Extract the [x, y] coordinate from the center of the cell holding the provided text.  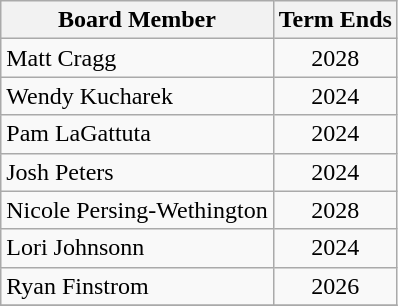
Board Member [137, 20]
Lori Johnsonn [137, 248]
Matt Cragg [137, 58]
Ryan Finstrom [137, 286]
2026 [335, 286]
Wendy Kucharek [137, 96]
Josh Peters [137, 172]
Nicole Persing-Wethington [137, 210]
Term Ends [335, 20]
Pam LaGattuta [137, 134]
